Search for the cell housing the specified text and yield its (x, y) center coordinate. 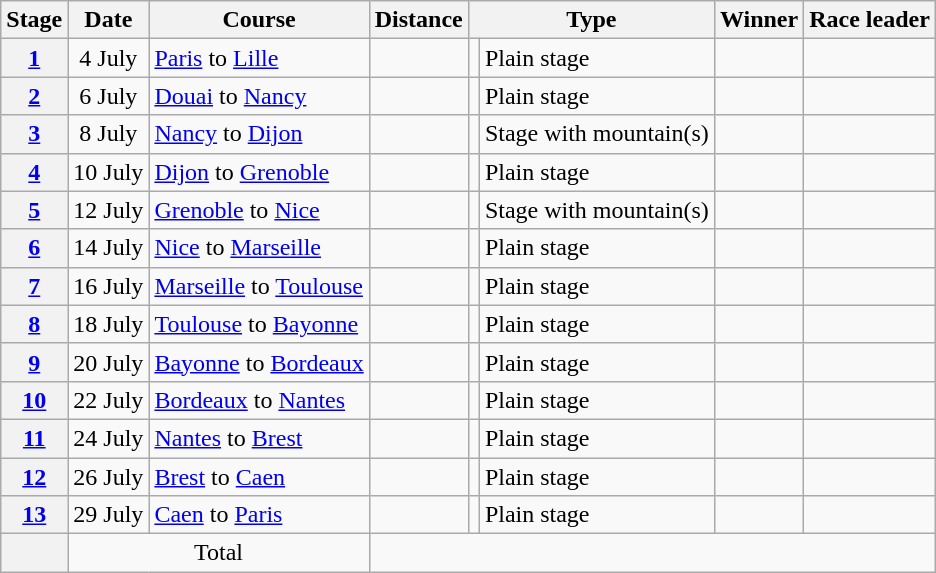
Winner (758, 20)
Distance (418, 20)
6 July (108, 96)
Brest to Caen (259, 477)
22 July (108, 400)
20 July (108, 362)
Nice to Marseille (259, 248)
8 July (108, 134)
Stage (34, 20)
13 (34, 515)
Caen to Paris (259, 515)
Nantes to Brest (259, 438)
Bayonne to Bordeaux (259, 362)
Toulouse to Bayonne (259, 324)
4 (34, 172)
18 July (108, 324)
12 July (108, 210)
10 July (108, 172)
14 July (108, 248)
6 (34, 248)
26 July (108, 477)
Paris to Lille (259, 58)
4 July (108, 58)
7 (34, 286)
Total (218, 553)
Bordeaux to Nantes (259, 400)
3 (34, 134)
Marseille to Toulouse (259, 286)
Type (591, 20)
29 July (108, 515)
5 (34, 210)
8 (34, 324)
16 July (108, 286)
12 (34, 477)
Race leader (870, 20)
Dijon to Grenoble (259, 172)
11 (34, 438)
1 (34, 58)
Nancy to Dijon (259, 134)
Course (259, 20)
24 July (108, 438)
9 (34, 362)
Douai to Nancy (259, 96)
Grenoble to Nice (259, 210)
10 (34, 400)
2 (34, 96)
Date (108, 20)
